Determine the [X, Y] coordinate at the center of the cell enclosing the given text.  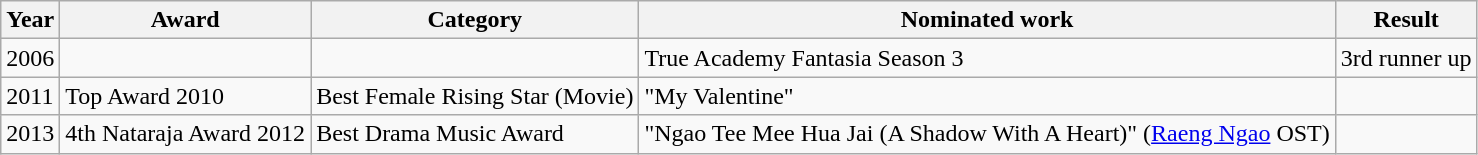
4th Nataraja Award 2012 [186, 134]
Nominated work [987, 20]
Year [30, 20]
"My Valentine" [987, 96]
2013 [30, 134]
2011 [30, 96]
Best Drama Music Award [475, 134]
2006 [30, 58]
Category [475, 20]
"Ngao Tee Mee Hua Jai (A Shadow With A Heart)" (Raeng Ngao OST) [987, 134]
Top Award 2010 [186, 96]
3rd runner up [1406, 58]
Result [1406, 20]
Best Female Rising Star (Movie) [475, 96]
Award [186, 20]
True Academy Fantasia Season 3 [987, 58]
